Output the [X, Y] coordinate of the center of the cell containing the given text.  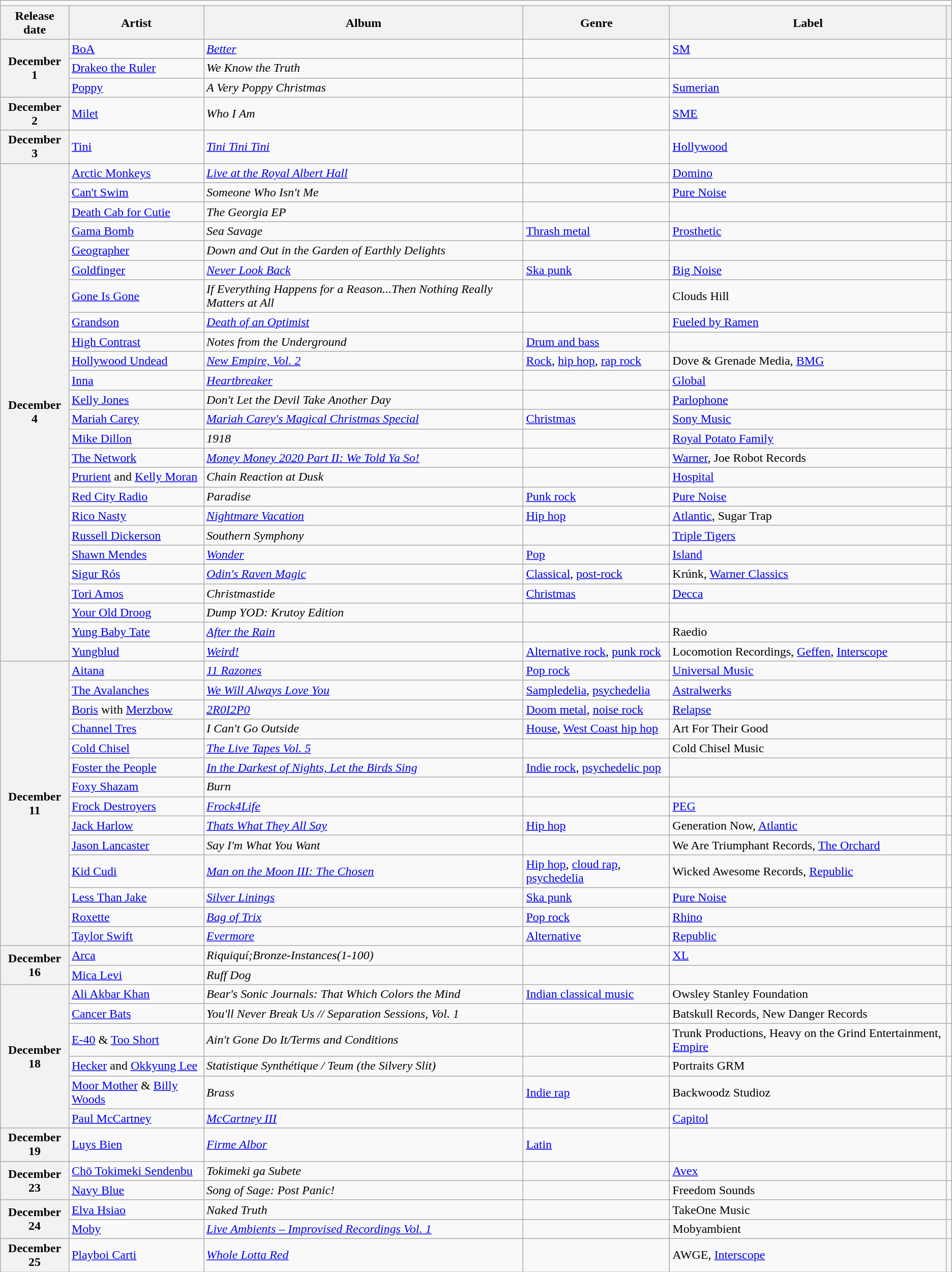
SM [808, 49]
Roxette [136, 917]
Krúnk, Warner Classics [808, 574]
Shawn Mendes [136, 554]
Capitol [808, 1118]
Mariah Carey [136, 419]
BoA [136, 49]
Heartbreaker [364, 380]
Owsley Stanley Foundation [808, 994]
Indie rock, psychedelic pop [597, 767]
New Empire, Vol. 2 [364, 361]
Arctic Monkeys [136, 173]
Triple Tigers [808, 535]
Red City Radio [136, 496]
Hip hop, cloud rap, psychedelia [597, 871]
Republic [808, 936]
December18 [35, 1056]
Sony Music [808, 419]
Big Noise [808, 270]
Genre [597, 22]
Parlophone [808, 400]
Chain Reaction at Dusk [364, 477]
Raedio [808, 632]
Dump YOD: Krutoy Edition [364, 613]
Tokimeki ga Subete [364, 1171]
Relapse [808, 709]
The Georgia EP [364, 212]
December2 [35, 114]
Aitana [136, 671]
Ali Akbar Khan [136, 994]
Yung Baby Tate [136, 632]
Kid Cudi [136, 871]
Alternative [597, 936]
Portraits GRM [808, 1066]
Song of Sage: Post Panic! [364, 1190]
Prurient and Kelly Moran [136, 477]
Sigur Rós [136, 574]
Global [808, 380]
Money Money 2020 Part II: We Told Ya So! [364, 458]
Boris with Merzbow [136, 709]
Arca [136, 956]
I Can't Go Outside [364, 729]
Frock Destroyers [136, 806]
Hollywood Undead [136, 361]
Silver Linings [364, 897]
Man on the Moon III: The Chosen [364, 871]
The Live Tapes Vol. 5 [364, 748]
Can't Swim [136, 192]
Thats What They All Say [364, 825]
E-40 & Too Short [136, 1040]
December1 [35, 68]
Mike Dillon [136, 438]
We Are Triumphant Records, The Orchard [808, 845]
Never Look Back [364, 270]
We Will Always Love You [364, 690]
Grandson [136, 322]
Your Old Droog [136, 613]
Universal Music [808, 671]
XL [808, 956]
Foxy Shazam [136, 787]
Doom metal, noise rock [597, 709]
Statistique Synthétique / Teum (the Silvery Slit) [364, 1066]
Domino [808, 173]
Gama Bomb [136, 231]
Luys Bien [136, 1144]
Release date [35, 22]
Bag of Trix [364, 917]
Indie rap [597, 1092]
Poppy [136, 87]
December3 [35, 146]
Island [808, 554]
Dove & Grenade Media, BMG [808, 361]
The Avalanches [136, 690]
Moby [136, 1229]
We Know the Truth [364, 68]
Death of an Optimist [364, 322]
Chō Tokimeki Sendenbu [136, 1171]
2R0I2P0 [364, 709]
December19 [35, 1144]
Taylor Swift [136, 936]
Mica Levi [136, 975]
Wonder [364, 554]
TakeOne Music [808, 1209]
Hollywood [808, 146]
In the Darkest of Nights, Let the Birds Sing [364, 767]
Warner, Joe Robot Records [808, 458]
Label [808, 22]
Tori Amos [136, 594]
SME [808, 114]
Clouds Hill [808, 296]
Frock4Life [364, 806]
You'll Never Break Us // Separation Sessions, Vol. 1 [364, 1014]
Evermore [364, 936]
The Network [136, 458]
Brass [364, 1092]
After the Rain [364, 632]
Live at the Royal Albert Hall [364, 173]
Don't Let the Devil Take Another Day [364, 400]
Rhino [808, 917]
Pop [597, 554]
Navy Blue [136, 1190]
McCartney III [364, 1118]
Sumerian [808, 87]
Cold Chisel [136, 748]
Cold Chisel Music [808, 748]
Fueled by Ramen [808, 322]
Kelly Jones [136, 400]
Cancer Bats [136, 1014]
Atlantic, Sugar Trap [808, 516]
Playboi Carti [136, 1255]
December25 [35, 1255]
Alternative rock, punk rock [597, 652]
Sea Savage [364, 231]
Say I'm What You Want [364, 845]
Drum and bass [597, 342]
Better [364, 49]
Bear's Sonic Journals: That Which Colors the Mind [364, 994]
Decca [808, 594]
Down and Out in the Garden of Earthly Delights [364, 250]
Locomotion Recordings, Geffen, Interscope [808, 652]
Classical, post-rock [597, 574]
Odin's Raven Magic [364, 574]
Latin [597, 1144]
Paul McCartney [136, 1118]
Paradise [364, 496]
Astralwerks [808, 690]
Tini Tini Tini [364, 146]
Jack Harlow [136, 825]
House, West Coast hip hop [597, 729]
Whole Lotta Red [364, 1255]
Rock, hip hop, rap rock [597, 361]
Backwoodz Studioz [808, 1092]
Mariah Carey's Magical Christmas Special [364, 419]
Milet [136, 114]
Royal Potato Family [808, 438]
Riquiquí;Bronze-Instances(1-100) [364, 956]
Thrash metal [597, 231]
Burn [364, 787]
Yungblud [136, 652]
Notes from the Underground [364, 342]
Foster the People [136, 767]
Less Than Jake [136, 897]
Trunk Productions, Heavy on the Grind Entertainment, Empire [808, 1040]
Mobyambient [808, 1229]
11 Razones [364, 671]
December4 [35, 412]
Gone Is Gone [136, 296]
Rico Nasty [136, 516]
Sampledelia, psychedelia [597, 690]
Elva Hsiao [136, 1209]
Nightmare Vacation [364, 516]
Someone Who Isn't Me [364, 192]
If Everything Happens for a Reason...Then Nothing Really Matters at All [364, 296]
Goldfinger [136, 270]
Weird! [364, 652]
Ruff Dog [364, 975]
Firme Albor [364, 1144]
Christmastide [364, 594]
Naked Truth [364, 1209]
Hospital [808, 477]
Russell Dickerson [136, 535]
Drakeo the Ruler [136, 68]
Wicked Awesome Records, Republic [808, 871]
Artist [136, 22]
AWGE, Interscope [808, 1255]
1918 [364, 438]
Jason Lancaster [136, 845]
Channel Tres [136, 729]
Southern Symphony [364, 535]
December24 [35, 1219]
Indian classical music [597, 994]
Prosthetic [808, 231]
Who I Am [364, 114]
Death Cab for Cutie [136, 212]
Inna [136, 380]
Hecker and Okkyung Lee [136, 1066]
Punk rock [597, 496]
Generation Now, Atlantic [808, 825]
Avex [808, 1171]
Ain't Gone Do It/Terms and Conditions [364, 1040]
December11 [35, 804]
PEG [808, 806]
High Contrast [136, 342]
Live Ambients – Improvised Recordings Vol. 1 [364, 1229]
Geographer [136, 250]
Moor Mother & Billy Woods [136, 1092]
December16 [35, 965]
Album [364, 22]
Batskull Records, New Danger Records [808, 1014]
Freedom Sounds [808, 1190]
Art For Their Good [808, 729]
Tini [136, 146]
December23 [35, 1180]
A Very Poppy Christmas [364, 87]
